Identify which cell holds the provided text, then report its (X, Y) central coordinate. 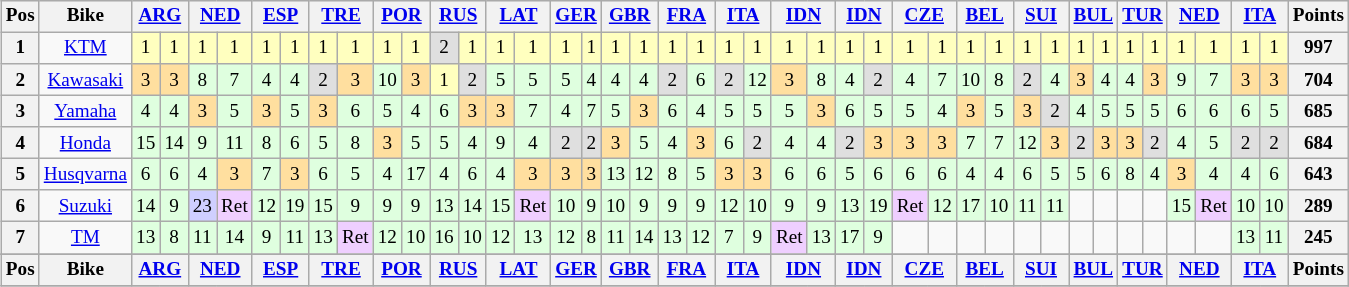
Suzuki (85, 206)
684 (1318, 143)
Honda (85, 143)
704 (1318, 80)
Kawasaki (85, 80)
289 (1318, 206)
16 (444, 238)
KTM (85, 48)
685 (1318, 111)
TM (85, 238)
997 (1318, 48)
643 (1318, 175)
Yamaha (85, 111)
23 (202, 206)
245 (1318, 238)
Husqvarna (85, 175)
